Locate the cell with the specified text and output its [X, Y] center coordinate. 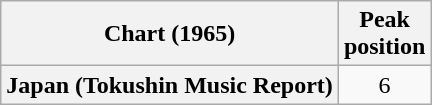
Japan (Tokushin Music Report) [170, 85]
Peakposition [384, 34]
Chart (1965) [170, 34]
6 [384, 85]
